Output the [x, y] coordinate of the center of the cell containing the given text.  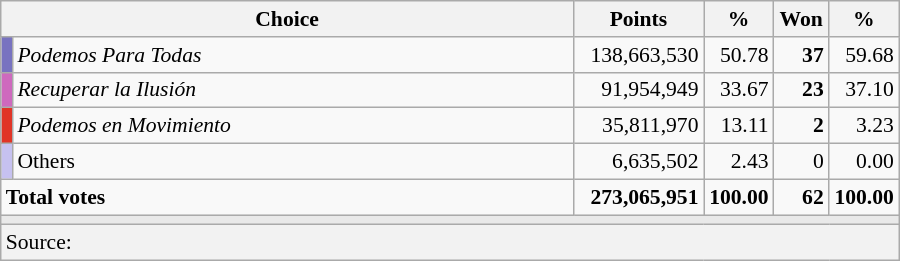
Points [638, 19]
Source: [450, 243]
13.11 [739, 126]
37 [802, 55]
6,635,502 [638, 162]
2 [802, 126]
35,811,970 [638, 126]
37.10 [864, 90]
62 [802, 197]
2.43 [739, 162]
0.00 [864, 162]
Choice [288, 19]
3.23 [864, 126]
273,065,951 [638, 197]
Total votes [288, 197]
Others [292, 162]
23 [802, 90]
138,663,530 [638, 55]
Podemos en Movimiento [292, 126]
59.68 [864, 55]
0 [802, 162]
Won [802, 19]
Recuperar la Ilusión [292, 90]
Podemos Para Todas [292, 55]
33.67 [739, 90]
91,954,949 [638, 90]
50.78 [739, 55]
